Return the (x, y) coordinate for the center point of the cell that contains the specified text.  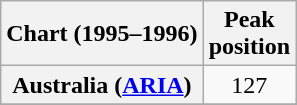
Australia (ARIA) (102, 85)
127 (249, 85)
Chart (1995–1996) (102, 34)
Peakposition (249, 34)
